Identify which cell holds the provided text, then report its (x, y) central coordinate. 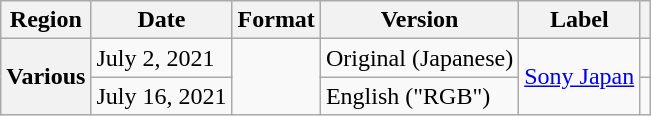
Version (419, 20)
July 2, 2021 (162, 58)
Original (Japanese) (419, 58)
Format (276, 20)
Region (46, 20)
Various (46, 77)
July 16, 2021 (162, 96)
Label (580, 20)
Sony Japan (580, 77)
Date (162, 20)
English ("RGB") (419, 96)
